For the text-containing cell, return its midpoint in (x, y) coordinate format. 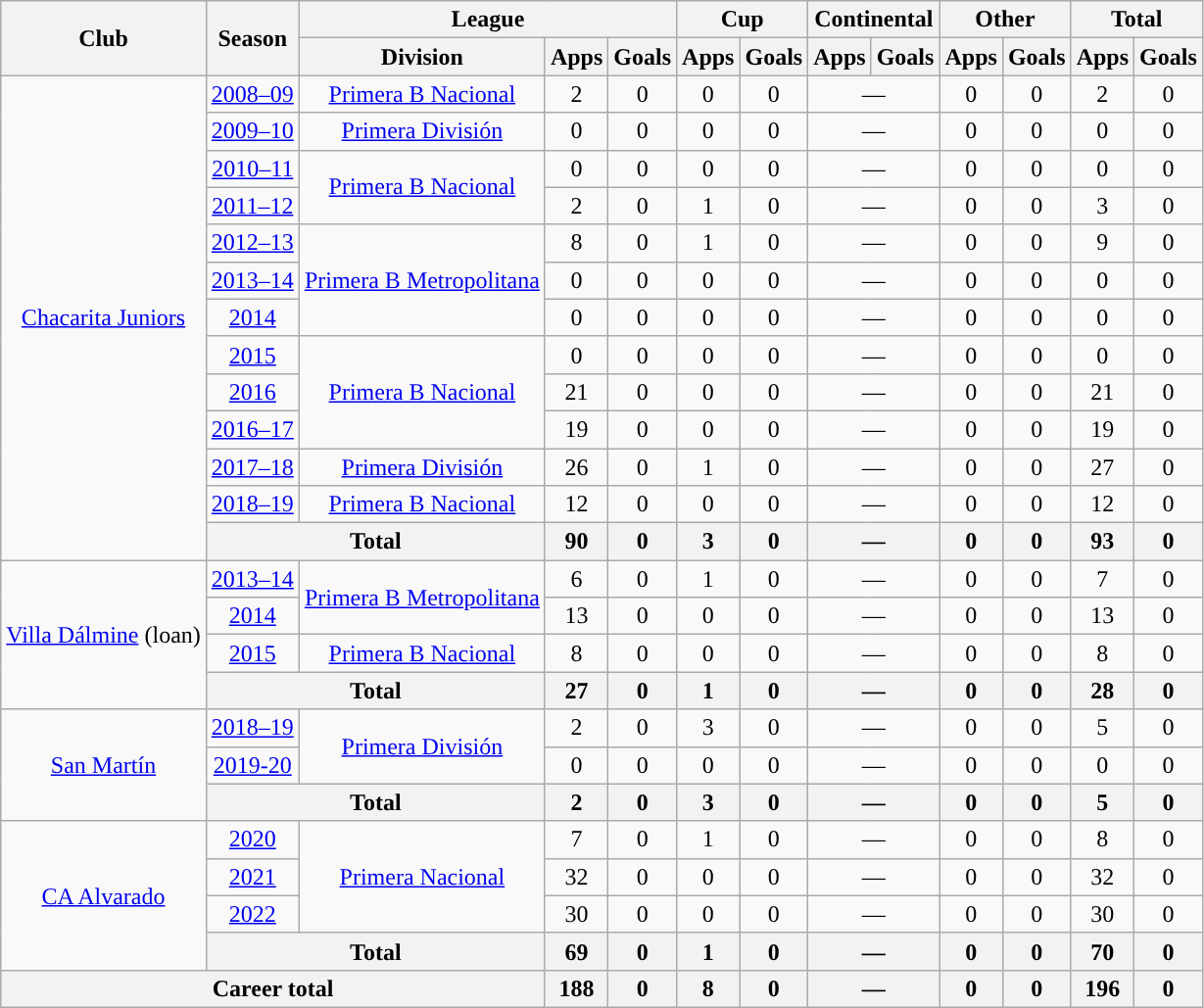
Cup (743, 20)
9 (1102, 243)
2016–17 (253, 429)
2012–13 (253, 243)
Other (1005, 20)
70 (1102, 951)
Season (253, 38)
196 (1102, 988)
2021 (253, 877)
6 (576, 579)
93 (1102, 542)
Chacarita Juniors (104, 317)
2022 (253, 914)
28 (1102, 691)
Continental (874, 20)
2008–09 (253, 94)
Career total (273, 988)
69 (576, 951)
CA Alvarado (104, 895)
2011–12 (253, 206)
Primera Nacional (421, 877)
2017–18 (253, 467)
90 (576, 542)
188 (576, 988)
League (488, 20)
Division (421, 57)
San Martín (104, 765)
26 (576, 467)
2009–10 (253, 131)
Club (104, 38)
2010–11 (253, 168)
2019-20 (253, 765)
2016 (253, 392)
2020 (253, 840)
Villa Dálmine (loan) (104, 635)
